Find where the given text appears and provide that cell's center as (X, Y) coordinate. 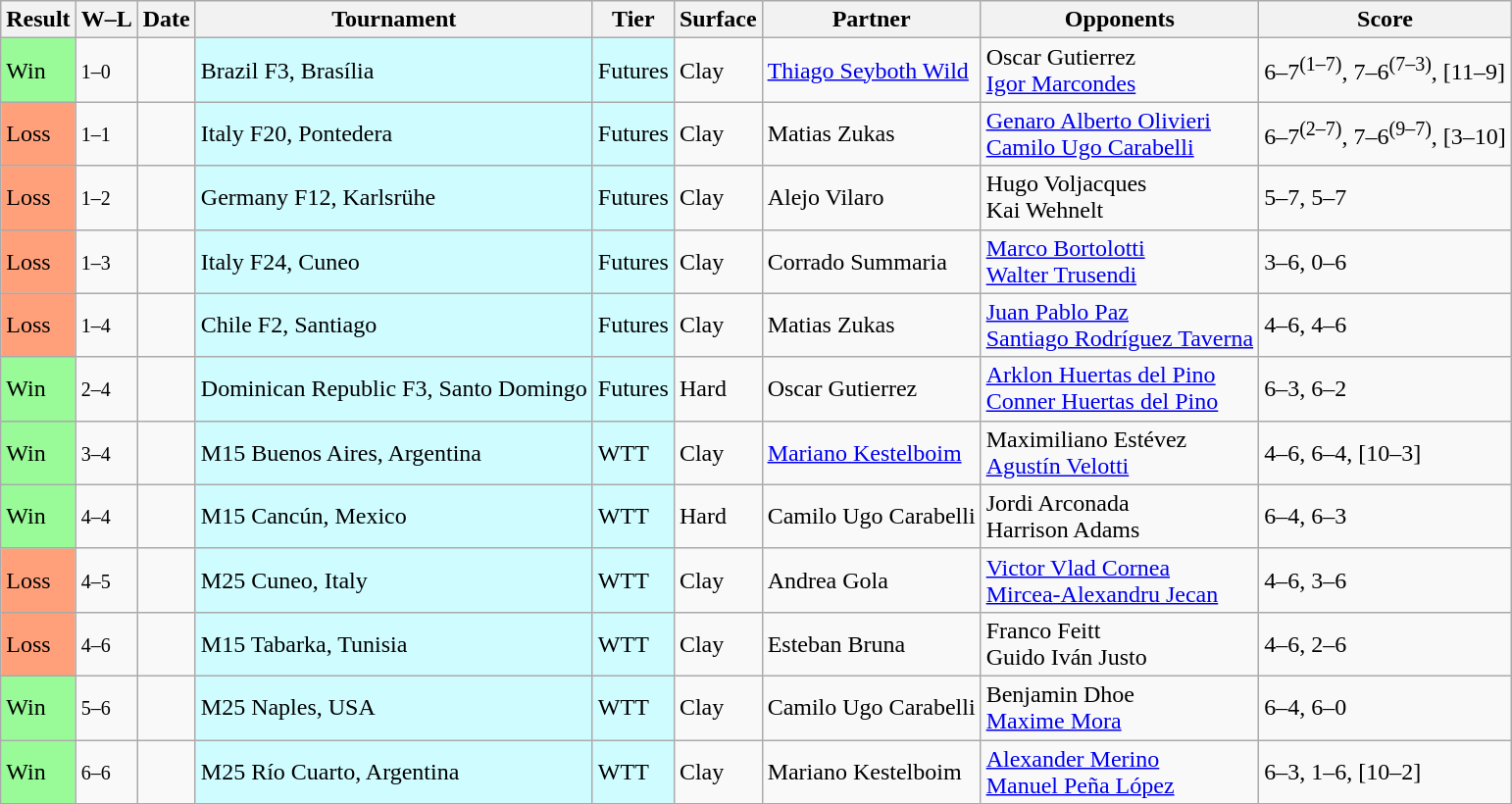
1–4 (106, 326)
Jordi Arconada Harrison Adams (1120, 516)
Partner (871, 20)
6–4, 6–3 (1386, 516)
1–0 (106, 71)
1–3 (106, 261)
Alexander Merino Manuel Peña López (1120, 771)
M15 Tabarka, Tunisia (394, 643)
5–6 (106, 708)
Esteban Bruna (871, 643)
6–7(1–7), 7–6(7–3), [11–9] (1386, 71)
Oscar Gutierrez Igor Marcondes (1120, 71)
Score (1386, 20)
Andrea Gola (871, 580)
Italy F24, Cuneo (394, 261)
Benjamin Dhoe Maxime Mora (1120, 708)
Arklon Huertas del Pino Conner Huertas del Pino (1120, 388)
Franco Feitt Guido Iván Justo (1120, 643)
Alejo Vilaro (871, 198)
6–3, 6–2 (1386, 388)
4–6, 3–6 (1386, 580)
4–4 (106, 516)
3–6, 0–6 (1386, 261)
5–7, 5–7 (1386, 198)
M15 Buenos Aires, Argentina (394, 453)
6–7(2–7), 7–6(9–7), [3–10] (1386, 133)
Germany F12, Karlsrühe (394, 198)
Hugo Voljacques Kai Wehnelt (1120, 198)
Tier (633, 20)
Tournament (394, 20)
6–6 (106, 771)
4–6, 2–6 (1386, 643)
4–6 (106, 643)
W–L (106, 20)
Brazil F3, Brasília (394, 71)
Surface (718, 20)
Italy F20, Pontedera (394, 133)
4–6, 4–6 (1386, 326)
Opponents (1120, 20)
M15 Cancún, Mexico (394, 516)
Corrado Summaria (871, 261)
M25 Naples, USA (394, 708)
4–6, 6–4, [10–3] (1386, 453)
1–2 (106, 198)
3–4 (106, 453)
2–4 (106, 388)
Marco Bortolotti Walter Trusendi (1120, 261)
Chile F2, Santiago (394, 326)
1–1 (106, 133)
6–4, 6–0 (1386, 708)
Date (167, 20)
Maximiliano Estévez Agustín Velotti (1120, 453)
6–3, 1–6, [10–2] (1386, 771)
4–5 (106, 580)
M25 Cuneo, Italy (394, 580)
Genaro Alberto Olivieri Camilo Ugo Carabelli (1120, 133)
M25 Río Cuarto, Argentina (394, 771)
Thiago Seyboth Wild (871, 71)
Victor Vlad Cornea Mircea-Alexandru Jecan (1120, 580)
Dominican Republic F3, Santo Domingo (394, 388)
Oscar Gutierrez (871, 388)
Juan Pablo Paz Santiago Rodríguez Taverna (1120, 326)
Result (38, 20)
